Find where the given text appears and provide that cell's center as (X, Y) coordinate. 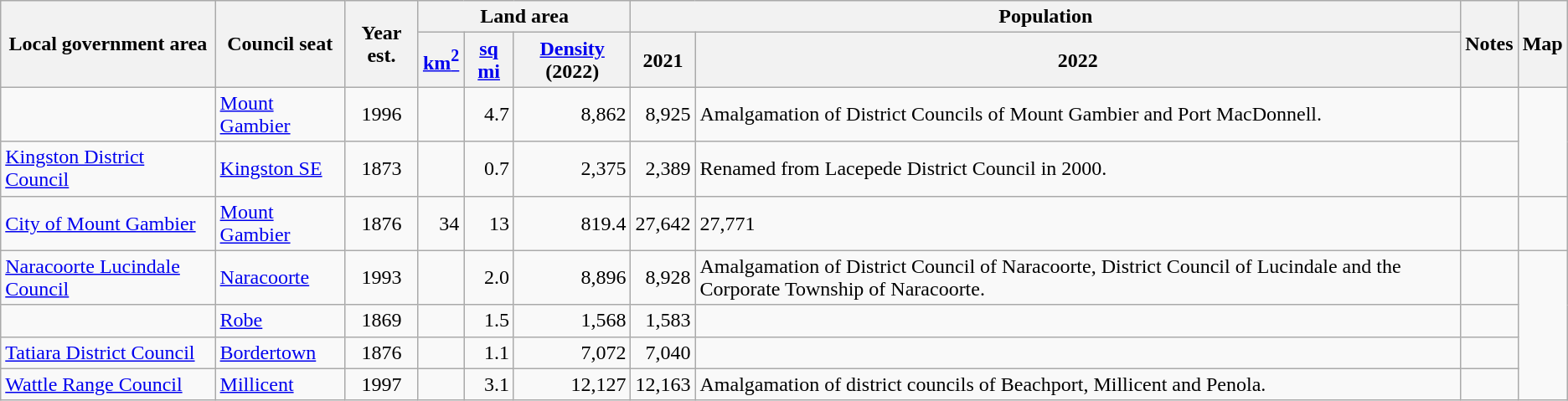
Naracoorte (280, 278)
Kingston SE (280, 169)
2021 (663, 60)
819.4 (572, 223)
Amalgamation of district councils of Beachport, Millicent and Penola. (1078, 384)
Amalgamation of District Council of Naracoorte, District Council of Lucindale and the Corporate Township of Naracoorte. (1078, 278)
1.1 (489, 352)
7,040 (663, 352)
3.1 (489, 384)
7,072 (572, 352)
Land area (524, 17)
Tatiara District Council (108, 352)
Kingston District Council (108, 169)
8,862 (572, 114)
1996 (381, 114)
City of Mount Gambier (108, 223)
Council seat (280, 44)
0.7 (489, 169)
2022 (1078, 60)
1,583 (663, 321)
12,163 (663, 384)
Population (1045, 17)
Naracoorte Lucindale Council (108, 278)
Wattle Range Council (108, 384)
1.5 (489, 321)
1,568 (572, 321)
8,928 (663, 278)
Bordertown (280, 352)
1869 (381, 321)
Density (2022) (572, 60)
1997 (381, 384)
34 (441, 223)
Local government area (108, 44)
27,642 (663, 223)
2.0 (489, 278)
Millicent (280, 384)
Notes (1489, 44)
Map (1543, 44)
1873 (381, 169)
Renamed from Lacepede District Council in 2000. (1078, 169)
sq mi (489, 60)
4.7 (489, 114)
Robe (280, 321)
1993 (381, 278)
2,375 (572, 169)
km2 (441, 60)
Amalgamation of District Councils of Mount Gambier and Port MacDonnell. (1078, 114)
8,896 (572, 278)
27,771 (1078, 223)
12,127 (572, 384)
13 (489, 223)
Year est. (381, 44)
2,389 (663, 169)
8,925 (663, 114)
